For the text-containing cell, return its midpoint in [x, y] coordinate format. 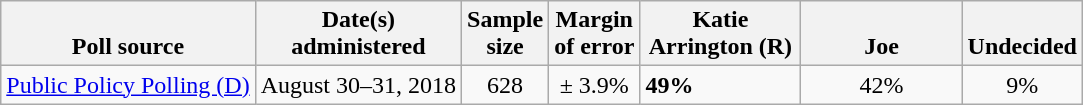
9% [1022, 85]
± 3.9% [594, 85]
49% [720, 85]
Marginof error [594, 34]
Joe [882, 34]
KatieArrington (R) [720, 34]
Samplesize [506, 34]
Undecided [1022, 34]
628 [506, 85]
Date(s)administered [358, 34]
Public Policy Polling (D) [128, 85]
August 30–31, 2018 [358, 85]
42% [882, 85]
Poll source [128, 34]
